Determine the [X, Y] coordinate at the center of the cell enclosing the given text.  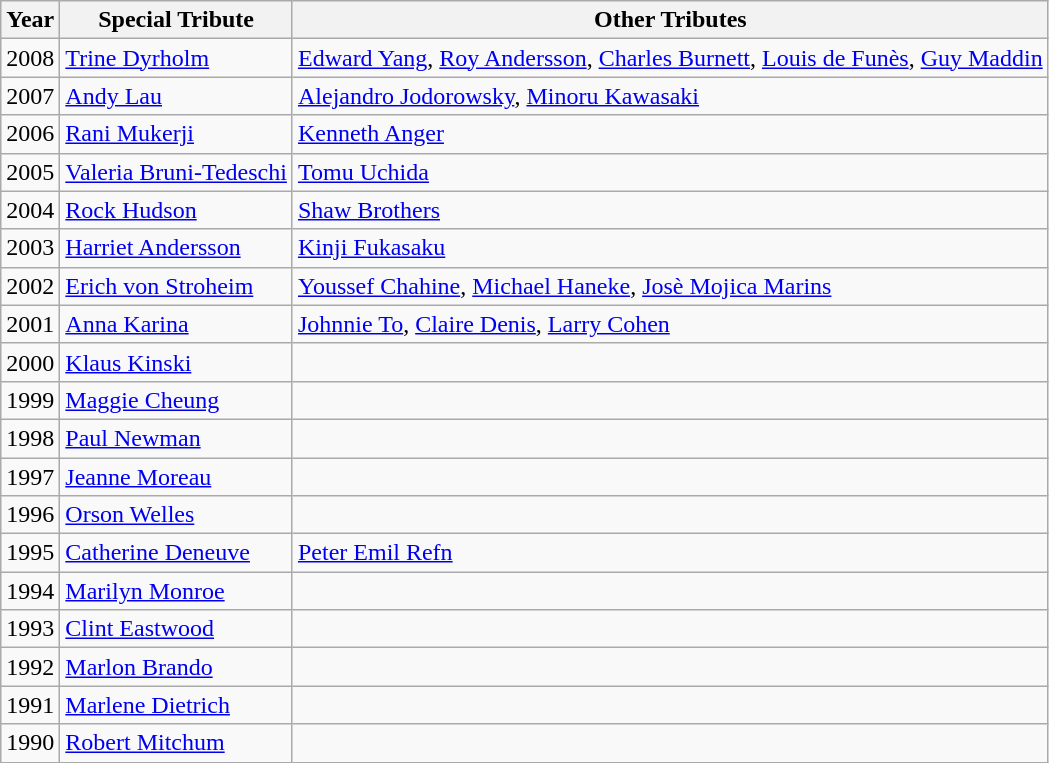
Rock Hudson [176, 210]
2005 [30, 172]
2001 [30, 324]
2003 [30, 248]
Kinji Fukasaku [670, 248]
Special Tribute [176, 20]
Jeanne Moreau [176, 477]
1990 [30, 743]
2007 [30, 96]
Kenneth Anger [670, 134]
2008 [30, 58]
Marlene Dietrich [176, 705]
1991 [30, 705]
Shaw Brothers [670, 210]
Rani Mukerji [176, 134]
Andy Lau [176, 96]
1994 [30, 591]
Johnnie To, Claire Denis, Larry Cohen [670, 324]
1992 [30, 667]
1998 [30, 438]
Erich von Stroheim [176, 286]
Harriet Andersson [176, 248]
Year [30, 20]
2006 [30, 134]
Other Tributes [670, 20]
Paul Newman [176, 438]
Robert Mitchum [176, 743]
Clint Eastwood [176, 629]
1993 [30, 629]
2004 [30, 210]
1997 [30, 477]
2002 [30, 286]
Trine Dyrholm [176, 58]
1996 [30, 515]
Tomu Uchida [670, 172]
Marilyn Monroe [176, 591]
Valeria Bruni-Tedeschi [176, 172]
Peter Emil Refn [670, 553]
Alejandro Jodorowsky, Minoru Kawasaki [670, 96]
Marlon Brando [176, 667]
1999 [30, 400]
2000 [30, 362]
Klaus Kinski [176, 362]
Edward Yang, Roy Andersson, Charles Burnett, Louis de Funès, Guy Maddin [670, 58]
Youssef Chahine, Michael Haneke, Josè Mojica Marins [670, 286]
1995 [30, 553]
Orson Welles [176, 515]
Catherine Deneuve [176, 553]
Maggie Cheung [176, 400]
Anna Karina [176, 324]
